Pinpoint the cell where the given text exists, returning its (X, Y) midpoint coordinate. 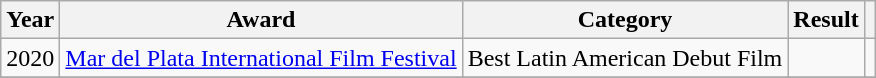
Mar del Plata International Film Festival (261, 58)
2020 (30, 58)
Category (625, 20)
Award (261, 20)
Result (826, 20)
Best Latin American Debut Film (625, 58)
Year (30, 20)
